Identify which cell holds the provided text, then report its [X, Y] central coordinate. 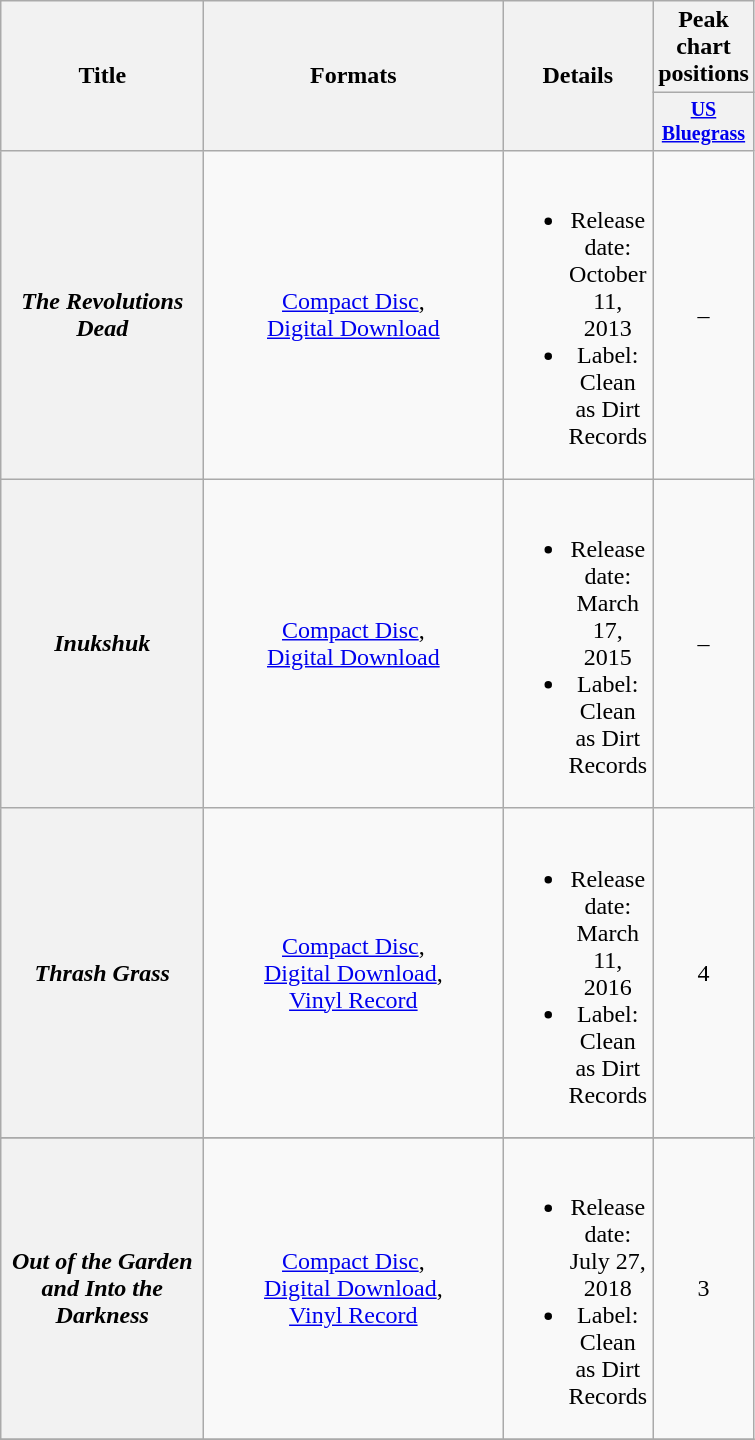
Out of the Garden and Into the Darkness [102, 1288]
Inukshuk [102, 644]
US Bluegrass [704, 122]
Release date: October 11, 2013Label: Clean as Dirt Records [578, 314]
Release date: July 27, 2018Label: Clean as Dirt Records [578, 1288]
Title [102, 76]
Thrash Grass [102, 972]
4 [704, 972]
Release date: March 11, 2016Label: Clean as Dirt Records [578, 972]
Release date: March 17, 2015Label: Clean as Dirt Records [578, 644]
Formats [354, 76]
The Revolutions Dead [102, 314]
3 [704, 1288]
Peak chart positions [704, 47]
Details [578, 76]
